Detect which cell encompasses the target text, then output its (x, y) center coordinate. 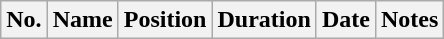
Name (82, 20)
No. (24, 20)
Date (346, 20)
Notes (409, 20)
Position (165, 20)
Duration (264, 20)
